Determine the [X, Y] coordinate at the center of the cell enclosing the given text.  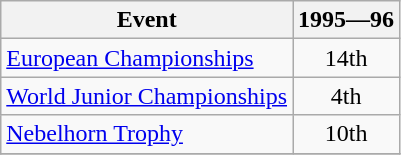
1995—96 [346, 20]
World Junior Championships [147, 96]
Event [147, 20]
10th [346, 134]
4th [346, 96]
European Championships [147, 58]
Nebelhorn Trophy [147, 134]
14th [346, 58]
